From the cell containing the given text, extract its center point as (x, y) coordinate. 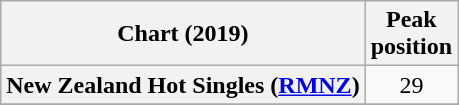
Peakposition (411, 34)
New Zealand Hot Singles (RMNZ) (183, 85)
29 (411, 85)
Chart (2019) (183, 34)
